Output the (X, Y) coordinate of the center of the cell containing the given text.  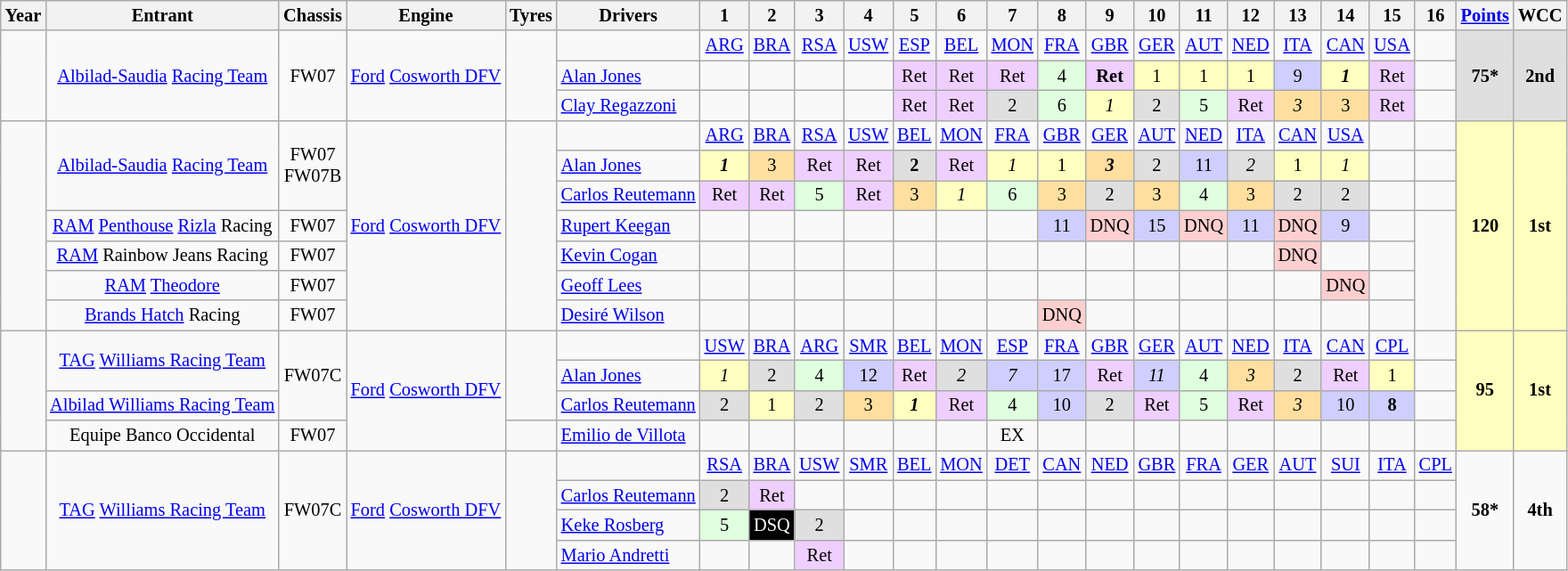
FW07FW07B (312, 166)
DET (1012, 465)
Kevin Cogan (629, 256)
Equipe Banco Occidental (162, 436)
14 (1345, 15)
95 (1485, 390)
RAM Theodore (162, 285)
Emilio de Villota (629, 436)
120 (1485, 225)
EX (1012, 436)
4th (1540, 510)
13 (1298, 15)
Drivers (629, 15)
Engine (426, 15)
Brands Hatch Racing (162, 315)
Desiré Wilson (629, 315)
17 (1062, 375)
Keke Rosberg (629, 525)
Rupert Keegan (629, 225)
SUI (1345, 465)
16 (1436, 15)
Mario Andretti (629, 555)
Year (23, 15)
Tyres (531, 15)
Albilad Williams Racing Team (162, 405)
DSQ (772, 525)
Geoff Lees (629, 285)
75* (1485, 75)
Entrant (162, 15)
Clay Regazzoni (629, 105)
RAM Rainbow Jeans Racing (162, 256)
Points (1485, 15)
Chassis (312, 15)
RAM Penthouse Rizla Racing (162, 225)
WCC (1540, 15)
58* (1485, 510)
2nd (1540, 75)
